Scan for the cell matching the given text and deliver its [x, y] coordinate at center. 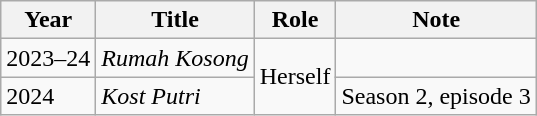
Role [295, 20]
Kost Putri [175, 96]
Year [48, 20]
Season 2, episode 3 [436, 96]
2023–24 [48, 58]
Note [436, 20]
Herself [295, 77]
Rumah Kosong [175, 58]
Title [175, 20]
2024 [48, 96]
